Locate the cell with the specified text and output its (X, Y) center coordinate. 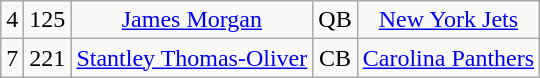
4 (12, 20)
CB (335, 58)
Stantley Thomas-Oliver (192, 58)
QB (335, 20)
7 (12, 58)
James Morgan (192, 20)
New York Jets (448, 20)
221 (48, 58)
125 (48, 20)
Carolina Panthers (448, 58)
